Output the (x, y) coordinate of the center of the cell containing the given text.  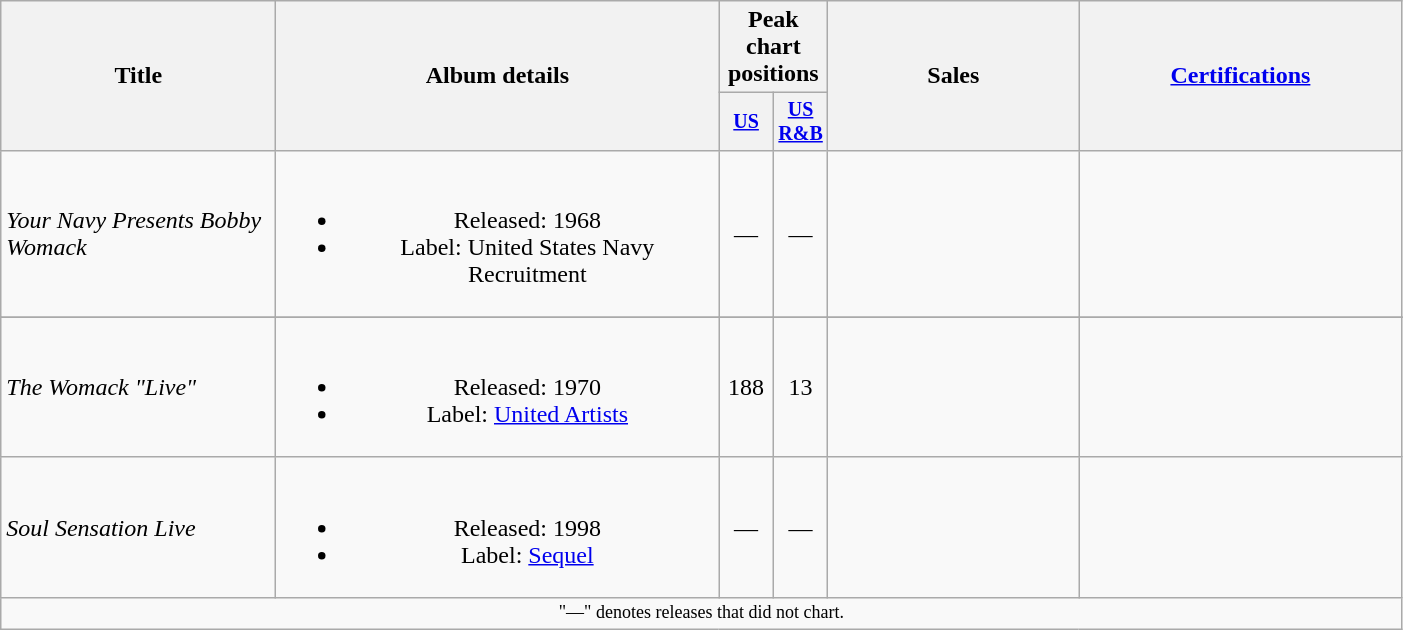
188 (746, 387)
Sales (954, 76)
Your Navy Presents Bobby Womack (138, 234)
Title (138, 76)
Album details (498, 76)
The Womack "Live" (138, 387)
Released: 1998Label: Sequel (498, 527)
Released: 1968Label: United States Navy Recruitment (498, 234)
Released: 1970Label: United Artists (498, 387)
"—" denotes releases that did not chart. (702, 612)
Peak chart positions (774, 47)
Certifications (1240, 76)
13 (800, 387)
US (746, 122)
USR&B (800, 122)
Soul Sensation Live (138, 527)
